Detect which cell encompasses the target text, then output its [X, Y] center coordinate. 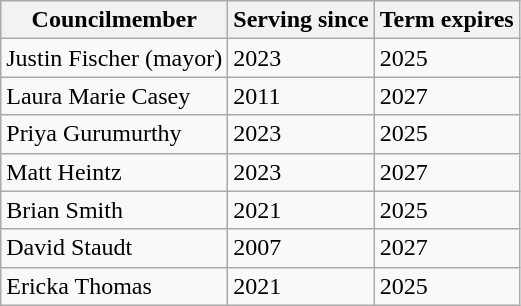
2007 [301, 248]
Priya Gurumurthy [114, 134]
Laura Marie Casey [114, 96]
Councilmember [114, 20]
David Staudt [114, 248]
Ericka Thomas [114, 286]
2011 [301, 96]
Brian Smith [114, 210]
Term expires [446, 20]
Serving since [301, 20]
Justin Fischer (mayor) [114, 58]
Matt Heintz [114, 172]
